Find where the given text appears and provide that cell's center as [x, y] coordinate. 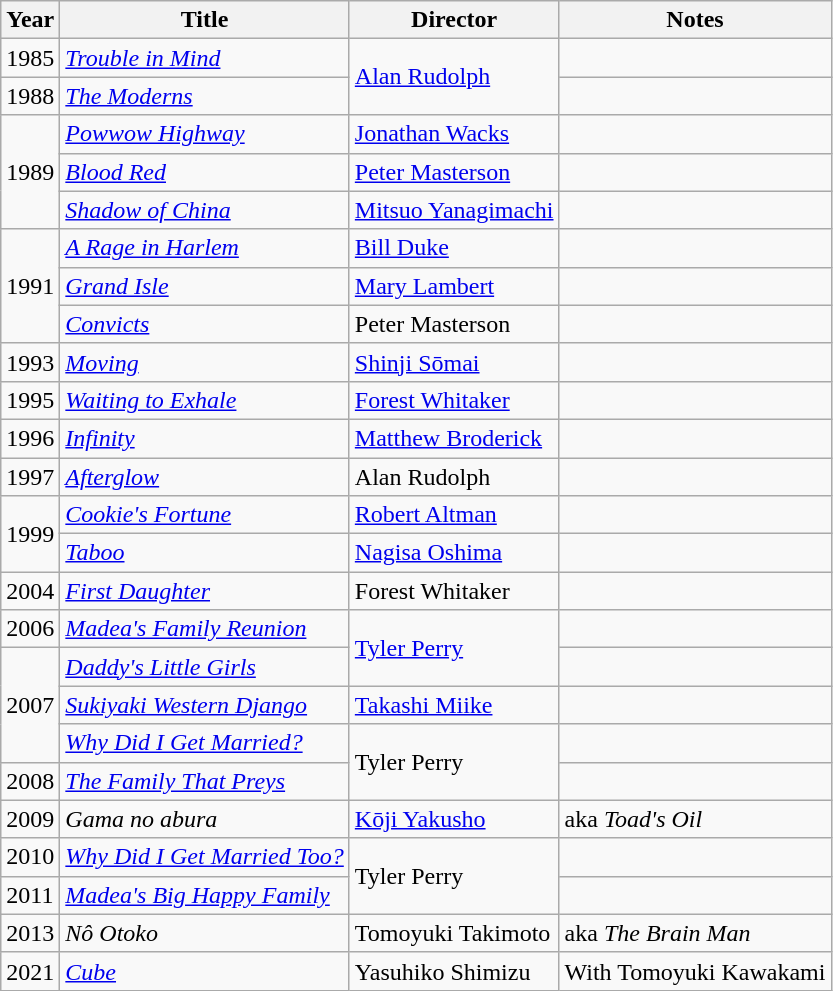
1997 [30, 477]
2004 [30, 591]
1985 [30, 58]
1989 [30, 172]
Kōji Yakusho [454, 819]
Robert Altman [454, 515]
aka Toad's Oil [695, 819]
2021 [30, 971]
Director [454, 20]
Cube [205, 971]
2010 [30, 857]
Daddy's Little Girls [205, 667]
1996 [30, 438]
Shadow of China [205, 210]
2013 [30, 933]
Grand Isle [205, 286]
Why Did I Get Married? [205, 743]
aka The Brain Man [695, 933]
1988 [30, 96]
2008 [30, 781]
2007 [30, 705]
Trouble in Mind [205, 58]
Year [30, 20]
Convicts [205, 324]
1995 [30, 400]
Madea's Family Reunion [205, 629]
With Tomoyuki Kawakami [695, 971]
Waiting to Exhale [205, 400]
Sukiyaki Western Django [205, 705]
Madea's Big Happy Family [205, 895]
Takashi Miike [454, 705]
2009 [30, 819]
Title [205, 20]
1993 [30, 362]
First Daughter [205, 591]
Notes [695, 20]
Gama no abura [205, 819]
Mary Lambert [454, 286]
2006 [30, 629]
Infinity [205, 438]
Why Did I Get Married Too? [205, 857]
Cookie's Fortune [205, 515]
The Moderns [205, 96]
Mitsuo Yanagimachi [454, 210]
1991 [30, 286]
Powwow Highway [205, 134]
Shinji Sōmai [454, 362]
A Rage in Harlem [205, 248]
Bill Duke [454, 248]
Blood Red [205, 172]
The Family That Preys [205, 781]
Nagisa Oshima [454, 553]
Tomoyuki Takimoto [454, 933]
2011 [30, 895]
Moving [205, 362]
Jonathan Wacks [454, 134]
Yasuhiko Shimizu [454, 971]
Nô Otoko [205, 933]
Afterglow [205, 477]
Matthew Broderick [454, 438]
1999 [30, 534]
Taboo [205, 553]
